Search for the cell housing the specified text and yield its [x, y] center coordinate. 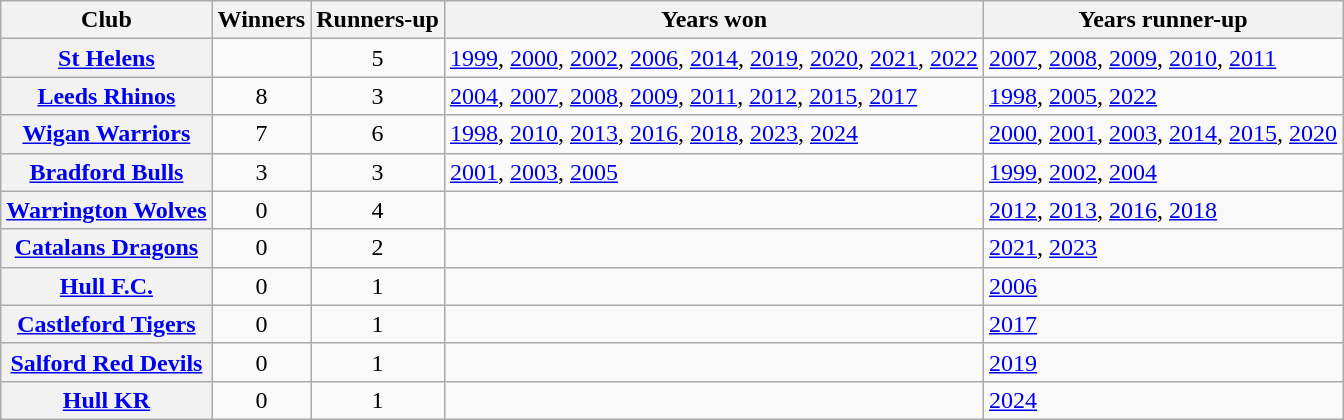
2007, 2008, 2009, 2010, 2011 [1164, 58]
Bradford Bulls [106, 172]
Catalans Dragons [106, 248]
2017 [1164, 324]
Salford Red Devils [106, 362]
Club [106, 20]
Castleford Tigers [106, 324]
1998, 2010, 2013, 2016, 2018, 2023, 2024 [714, 134]
Leeds Rhinos [106, 96]
5 [378, 58]
2000, 2001, 2003, 2014, 2015, 2020 [1164, 134]
Warrington Wolves [106, 210]
2 [378, 248]
7 [262, 134]
Hull KR [106, 400]
2012, 2013, 2016, 2018 [1164, 210]
1998, 2005, 2022 [1164, 96]
1999, 2000, 2002, 2006, 2014, 2019, 2020, 2021, 2022 [714, 58]
1999, 2002, 2004 [1164, 172]
6 [378, 134]
2004, 2007, 2008, 2009, 2011, 2012, 2015, 2017 [714, 96]
St Helens [106, 58]
Years runner-up [1164, 20]
Hull F.C. [106, 286]
2021, 2023 [1164, 248]
8 [262, 96]
2024 [1164, 400]
2006 [1164, 286]
2001, 2003, 2005 [714, 172]
Runners-up [378, 20]
Years won [714, 20]
2019 [1164, 362]
Winners [262, 20]
4 [378, 210]
Wigan Warriors [106, 134]
